Pinpoint the cell where the given text exists, returning its (X, Y) midpoint coordinate. 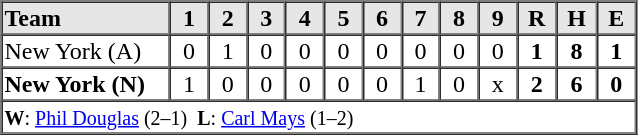
3 (266, 18)
7 (420, 18)
R (537, 18)
x (498, 84)
H (577, 18)
New York (N) (86, 84)
5 (344, 18)
E (616, 18)
Team (86, 18)
New York (A) (86, 50)
9 (498, 18)
W: Phil Douglas (2–1) L: Carl Mays (1–2) (319, 116)
4 (306, 18)
